Determine the [X, Y] coordinate at the center of the cell enclosing the given text.  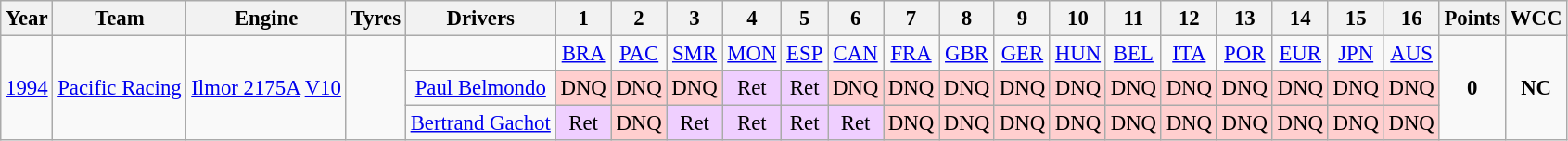
ESP [805, 54]
Bertrand Gachot [480, 123]
5 [805, 19]
Ilmor 2175A V10 [266, 89]
Tyres [376, 19]
AUS [1411, 54]
BEL [1133, 54]
1 [583, 19]
9 [1022, 19]
Paul Belmondo [480, 88]
Drivers [480, 19]
3 [695, 19]
14 [1300, 19]
MON [752, 54]
4 [752, 19]
PAC [639, 54]
Pacific Racing [120, 89]
HUN [1077, 54]
0 [1472, 89]
6 [856, 19]
POR [1244, 54]
7 [911, 19]
10 [1077, 19]
SMR [695, 54]
CAN [856, 54]
JPN [1356, 54]
Engine [266, 19]
BRA [583, 54]
Year [27, 19]
15 [1356, 19]
16 [1411, 19]
Points [1472, 19]
8 [967, 19]
NC [1536, 89]
FRA [911, 54]
1994 [27, 89]
ITA [1189, 54]
2 [639, 19]
EUR [1300, 54]
WCC [1536, 19]
GBR [967, 54]
13 [1244, 19]
Team [120, 19]
GER [1022, 54]
12 [1189, 19]
11 [1133, 19]
